Search for the cell housing the specified text and yield its (x, y) center coordinate. 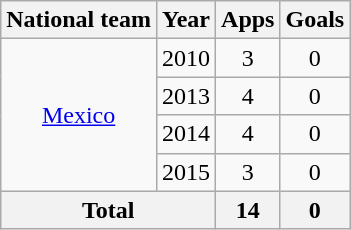
Apps (248, 20)
Mexico (79, 115)
2013 (186, 96)
Goals (315, 20)
2015 (186, 172)
14 (248, 210)
Total (108, 210)
Year (186, 20)
2014 (186, 134)
2010 (186, 58)
National team (79, 20)
